Pinpoint the cell where the given text exists, returning its (x, y) midpoint coordinate. 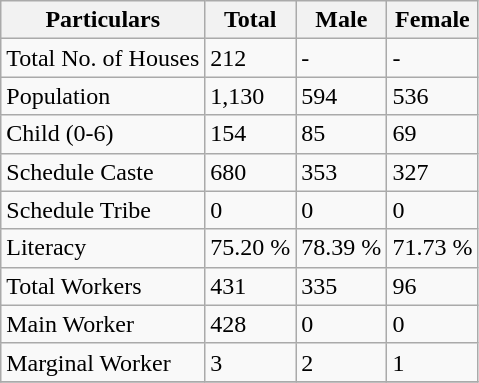
680 (250, 172)
Literacy (103, 248)
Population (103, 96)
75.20 % (250, 248)
3 (250, 362)
536 (432, 96)
431 (250, 286)
Marginal Worker (103, 362)
1 (432, 362)
Total Workers (103, 286)
Total No. of Houses (103, 58)
Child (0-6) (103, 134)
353 (342, 172)
428 (250, 324)
154 (250, 134)
Main Worker (103, 324)
69 (432, 134)
Particulars (103, 20)
85 (342, 134)
Male (342, 20)
2 (342, 362)
594 (342, 96)
335 (342, 286)
Female (432, 20)
327 (432, 172)
Schedule Caste (103, 172)
Total (250, 20)
1,130 (250, 96)
Schedule Tribe (103, 210)
71.73 % (432, 248)
78.39 % (342, 248)
96 (432, 286)
212 (250, 58)
